Pinpoint the cell where the given text exists, returning its [X, Y] midpoint coordinate. 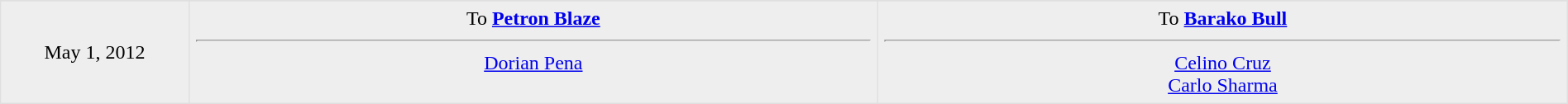
To Barako BullCelino CruzCarlo Sharma [1223, 52]
May 1, 2012 [94, 52]
To Petron BlazeDorian Pena [533, 52]
